Return [x, y] of the center of cell containing provided text 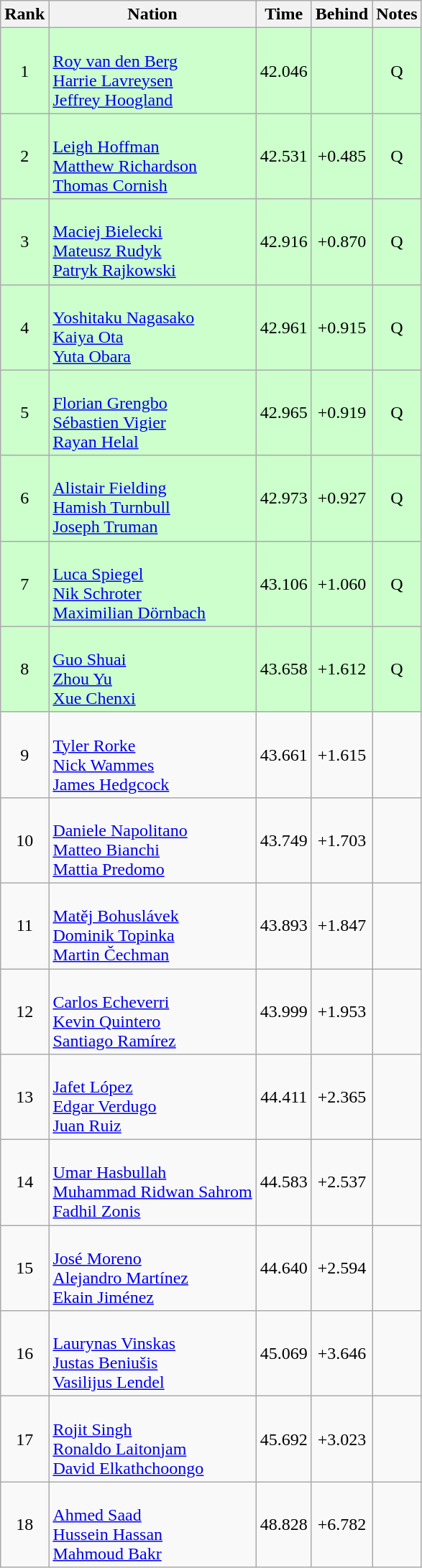
Carlos EcheverriKevin QuinteroSantiago Ramírez [152, 1011]
42.965 [283, 412]
6 [24, 498]
14 [24, 1182]
43.661 [283, 754]
+1.615 [341, 754]
Behind [341, 14]
42.046 [283, 70]
18 [24, 1524]
16 [24, 1353]
Alistair FieldingHamish TurnbullJoseph Truman [152, 498]
42.531 [283, 157]
Daniele NapolitanoMatteo BianchiMattia Predomo [152, 840]
Ahmed SaadHussein HassanMahmoud Bakr [152, 1524]
Roy van den BergHarrie LavreysenJeffrey Hoogland [152, 70]
Umar HasbullahMuhammad Ridwan SahromFadhil Zonis [152, 1182]
+1.060 [341, 583]
43.658 [283, 669]
Notes [397, 14]
+2.365 [341, 1098]
11 [24, 925]
42.961 [283, 328]
43.106 [283, 583]
12 [24, 1011]
+1.953 [341, 1011]
17 [24, 1439]
+0.485 [341, 157]
Matěj BohuslávekDominik TopinkaMartin Čechman [152, 925]
43.999 [283, 1011]
10 [24, 840]
4 [24, 328]
Laurynas VinskasJustas BeniušisVasilijus Lendel [152, 1353]
+1.847 [341, 925]
43.749 [283, 840]
44.411 [283, 1098]
42.916 [283, 241]
+0.915 [341, 328]
+1.703 [341, 840]
+0.927 [341, 498]
45.069 [283, 1353]
44.640 [283, 1268]
43.893 [283, 925]
Maciej BieleckiMateusz RudykPatryk Rajkowski [152, 241]
2 [24, 157]
45.692 [283, 1439]
3 [24, 241]
42.973 [283, 498]
Time [283, 14]
Jafet LópezEdgar VerdugoJuan Ruiz [152, 1098]
Tyler RorkeNick WammesJames Hedgcock [152, 754]
Nation [152, 14]
+2.594 [341, 1268]
Yoshitaku NagasakoKaiya OtaYuta Obara [152, 328]
1 [24, 70]
Florian GrengboSébastien VigierRayan Helal [152, 412]
+6.782 [341, 1524]
+2.537 [341, 1182]
Rojit SinghRonaldo LaitonjamDavid Elkathchoongo [152, 1439]
9 [24, 754]
Leigh HoffmanMatthew RichardsonThomas Cornish [152, 157]
+3.023 [341, 1439]
48.828 [283, 1524]
Rank [24, 14]
5 [24, 412]
+0.870 [341, 241]
44.583 [283, 1182]
8 [24, 669]
+1.612 [341, 669]
+0.919 [341, 412]
7 [24, 583]
Guo ShuaiZhou YuXue Chenxi [152, 669]
+3.646 [341, 1353]
Luca SpiegelNik SchroterMaximilian Dörnbach [152, 583]
13 [24, 1098]
José MorenoAlejandro MartínezEkain Jiménez [152, 1268]
15 [24, 1268]
